Capture the cell that displays the provided text and extract its [X, Y] central coordinate. 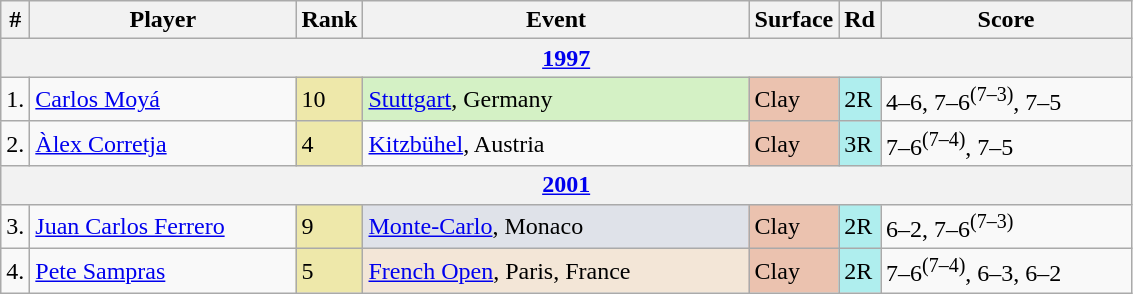
Kitzbühel, Austria [556, 144]
4 [330, 144]
1. [16, 100]
Event [556, 20]
1997 [566, 58]
Rank [330, 20]
Juan Carlos Ferrero [163, 226]
3R [860, 144]
7–6(7–4), 7–5 [1006, 144]
2. [16, 144]
3. [16, 226]
Monte-Carlo, Monaco [556, 226]
Stuttgart, Germany [556, 100]
7–6(7–4), 6–3, 6–2 [1006, 272]
4. [16, 272]
9 [330, 226]
4–6, 7–6(7–3), 7–5 [1006, 100]
# [16, 20]
2001 [566, 185]
5 [330, 272]
Score [1006, 20]
6–2, 7–6(7–3) [1006, 226]
Surface [794, 20]
Rd [860, 20]
Player [163, 20]
Àlex Corretja [163, 144]
Pete Sampras [163, 272]
French Open, Paris, France [556, 272]
10 [330, 100]
Carlos Moyá [163, 100]
